Search for the cell housing the specified text and yield its [X, Y] center coordinate. 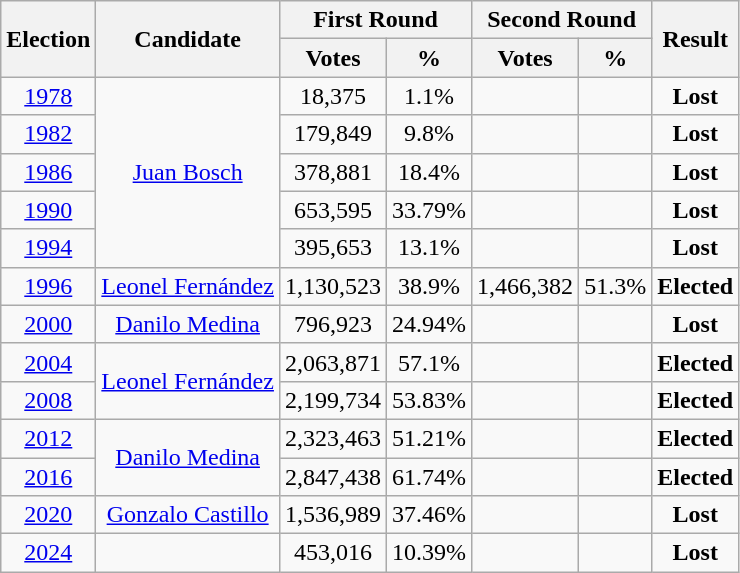
2,063,871 [332, 362]
179,849 [332, 134]
1978 [48, 96]
378,881 [332, 172]
Juan Bosch [188, 172]
Gonzalo Castillo [188, 515]
1.1% [430, 96]
2016 [48, 477]
10.39% [430, 553]
2,199,734 [332, 400]
796,923 [332, 324]
13.1% [430, 248]
653,595 [332, 210]
2,323,463 [332, 438]
2,847,438 [332, 477]
38.9% [430, 286]
61.74% [430, 477]
57.1% [430, 362]
53.83% [430, 400]
51.3% [616, 286]
2024 [48, 553]
Result [696, 39]
1,130,523 [332, 286]
First Round [375, 20]
33.79% [430, 210]
2004 [48, 362]
Second Round [562, 20]
2020 [48, 515]
Candidate [188, 39]
2008 [48, 400]
453,016 [332, 553]
37.46% [430, 515]
2000 [48, 324]
Election [48, 39]
1990 [48, 210]
2012 [48, 438]
1996 [48, 286]
24.94% [430, 324]
51.21% [430, 438]
18.4% [430, 172]
1,536,989 [332, 515]
395,653 [332, 248]
1994 [48, 248]
1982 [48, 134]
1986 [48, 172]
1,466,382 [526, 286]
18,375 [332, 96]
9.8% [430, 134]
